Identify which cell holds the provided text, then report its [X, Y] central coordinate. 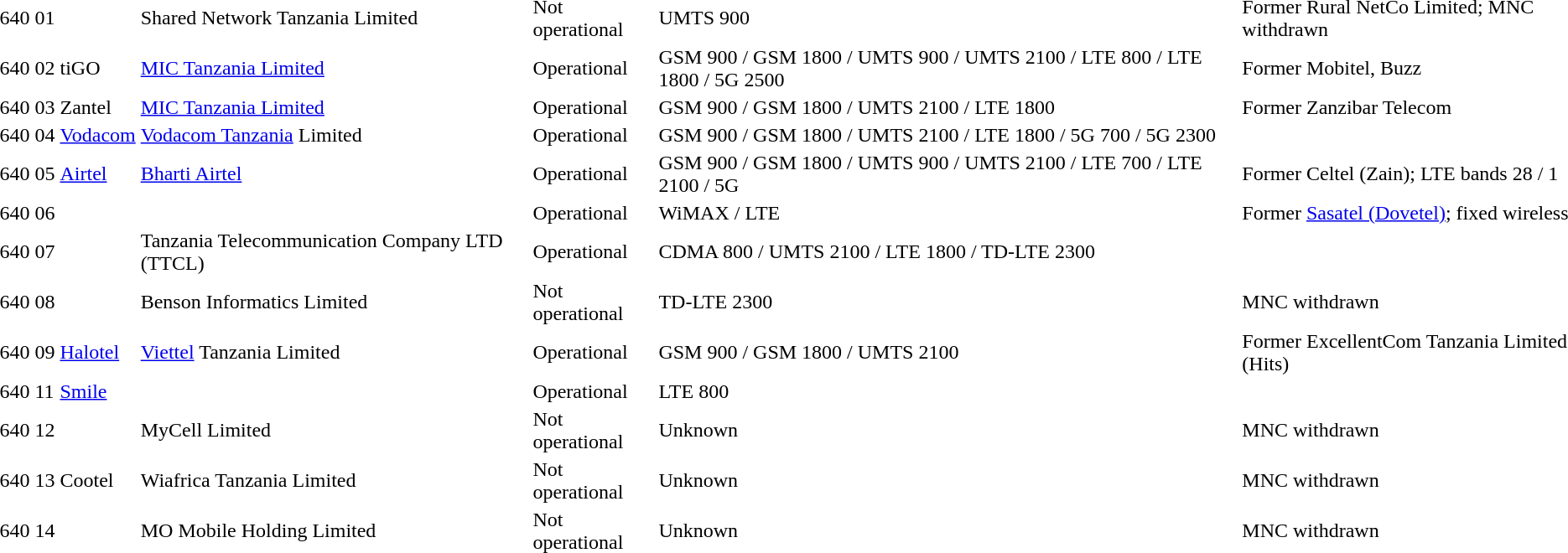
13 [45, 481]
12 [45, 431]
Wiafrica Tanzania Limited [334, 481]
Smile [97, 391]
tiGO [97, 69]
MyCell Limited [334, 431]
08 [45, 302]
02 [45, 69]
07 [45, 251]
Tanzania Telecommunication Company LTD (TTCL) [334, 251]
Cootel [97, 481]
05 [45, 174]
GSM 900 / GSM 1800 / UMTS 2100 [948, 352]
CDMA 800 / UMTS 2100 / LTE 1800 / TD-LTE 2300 [948, 251]
Bharti Airtel [334, 174]
TD-LTE 2300 [948, 302]
Halotel [97, 352]
Benson Informatics Limited [334, 302]
GSM 900 / GSM 1800 / UMTS 900 / UMTS 2100 / LTE 700 / LTE 2100 / 5G [948, 174]
09 [45, 352]
04 [45, 135]
Viettel Tanzania Limited [334, 352]
Vodacom [97, 135]
LTE 800 [948, 391]
Airtel [97, 174]
Zantel [97, 107]
11 [45, 391]
GSM 900 / GSM 1800 / UMTS 2100 / LTE 1800 / 5G 700 / 5G 2300 [948, 135]
WiMAX / LTE [948, 213]
GSM 900 / GSM 1800 / UMTS 900 / UMTS 2100 / LTE 800 / LTE 1800 / 5G 2500 [948, 69]
06 [45, 213]
03 [45, 107]
Vodacom Tanzania Limited [334, 135]
GSM 900 / GSM 1800 / UMTS 2100 / LTE 1800 [948, 107]
